Identify which cell holds the provided text, then report its (x, y) central coordinate. 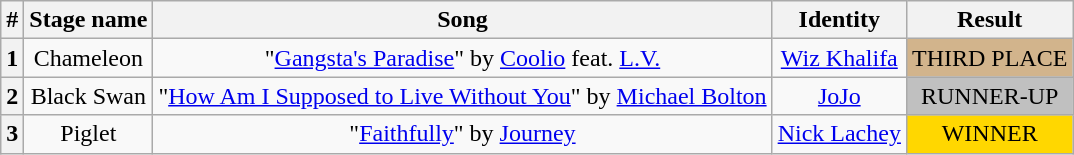
Black Swan (88, 96)
Wiz Khalifa (839, 58)
1 (12, 58)
Piglet (88, 134)
RUNNER-UP (989, 96)
3 (12, 134)
Song (462, 20)
Chameleon (88, 58)
THIRD PLACE (989, 58)
"Gangsta's Paradise" by Coolio feat. L.V. (462, 58)
2 (12, 96)
# (12, 20)
WINNER (989, 134)
"How Am I Supposed to Live Without You" by Michael Bolton (462, 96)
Stage name (88, 20)
Result (989, 20)
JoJo (839, 96)
Identity (839, 20)
Nick Lachey (839, 134)
"Faithfully" by Journey (462, 134)
